Locate the cell with the specified text and output its [X, Y] center coordinate. 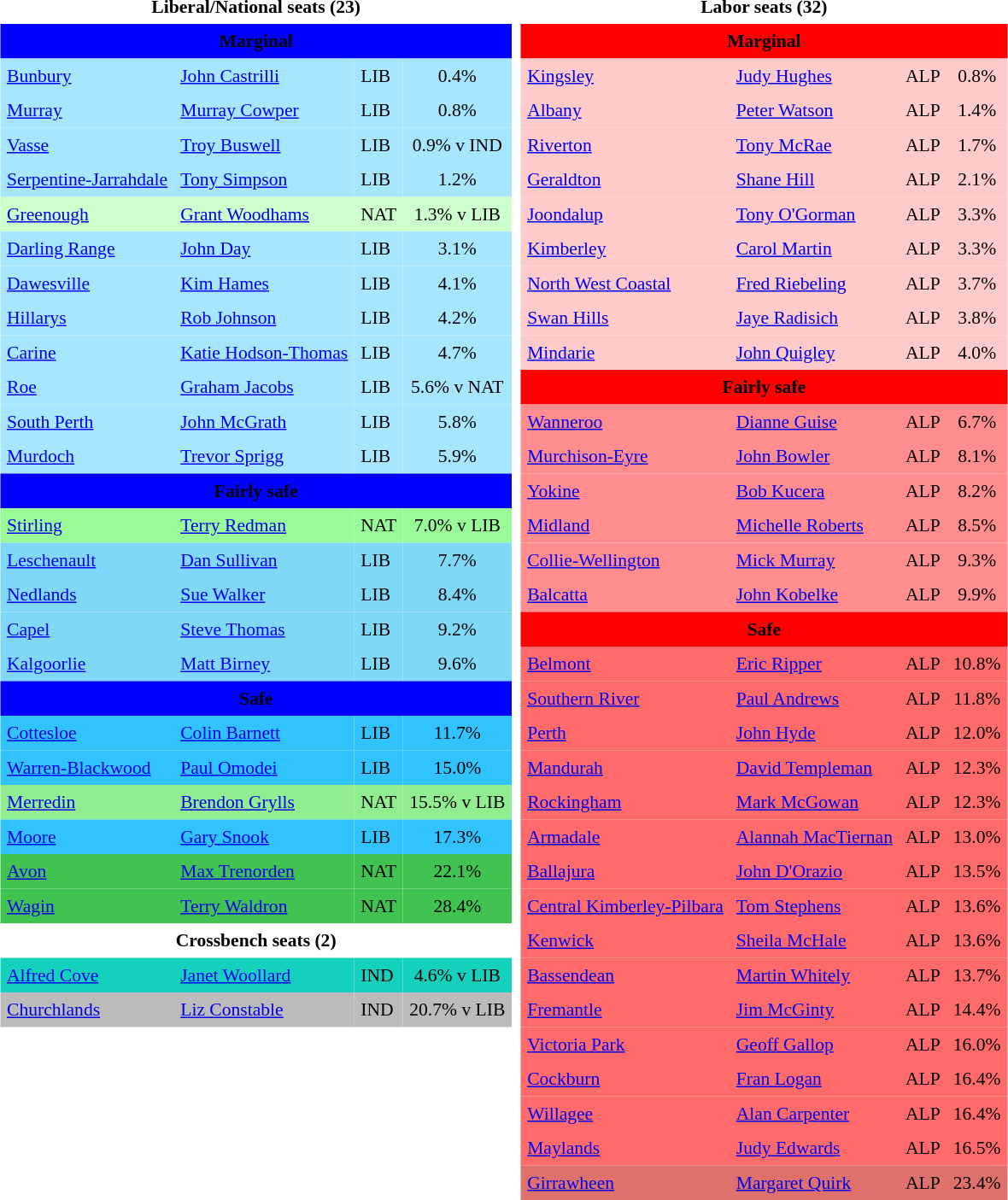
10.8% [977, 664]
David Templeman [814, 767]
Bassendean [625, 975]
9.3% [977, 559]
Victoria Park [625, 1044]
Dan Sullivan [265, 559]
Judy Hughes [814, 75]
Riverton [625, 144]
Bob Kucera [814, 490]
Kim Hames [265, 283]
Geraldton [625, 179]
Kenwick [625, 940]
Nedlands [87, 594]
8.5% [977, 525]
Terry Waldron [265, 905]
Fremantle [625, 1010]
Moore [87, 836]
3.7% [977, 283]
South Perth [87, 421]
Warren-Blackwood [87, 767]
Janet Woollard [265, 975]
Southern River [625, 698]
Sue Walker [265, 594]
Paul Andrews [814, 698]
1.3% v LIB [458, 214]
John McGrath [265, 421]
Carol Martin [814, 249]
Armadale [625, 836]
Troy Buswell [265, 144]
Murdoch [87, 456]
Margaret Quirk [814, 1182]
2.1% [977, 179]
4.1% [458, 283]
Colin Barnett [265, 733]
Stirling [87, 525]
9.6% [458, 664]
Alfred Cove [87, 975]
John D'Orazio [814, 871]
23.4% [977, 1182]
Terry Redman [265, 525]
Darling Range [87, 249]
Albany [625, 110]
0.4% [458, 75]
17.3% [458, 836]
Yokine [625, 490]
1.4% [977, 110]
Murray [87, 110]
Jaye Radisich [814, 318]
Shane Hill [814, 179]
Crossbench seats (2) [255, 940]
1.7% [977, 144]
Dianne Guise [814, 421]
Girrawheen [625, 1182]
Vasse [87, 144]
0.9% v IND [458, 144]
Merredin [87, 802]
John Hyde [814, 733]
4.6% v LIB [458, 975]
Mandurah [625, 767]
6.7% [977, 421]
Mark McGowan [814, 802]
Max Trenorden [265, 871]
3.1% [458, 249]
Leschenault [87, 559]
Graham Jacobs [265, 387]
13.7% [977, 975]
Roe [87, 387]
7.7% [458, 559]
Wagin [87, 905]
11.7% [458, 733]
4.2% [458, 318]
16.0% [977, 1044]
John Day [265, 249]
16.5% [977, 1148]
14.4% [977, 1010]
Murchison-Eyre [625, 456]
Grant Woodhams [265, 214]
Kalgoorlie [87, 664]
12.0% [977, 733]
Collie-Wellington [625, 559]
Michelle Roberts [814, 525]
5.8% [458, 421]
Serpentine-Jarrahdale [87, 179]
5.9% [458, 456]
5.6% v NAT [458, 387]
9.2% [458, 629]
Wanneroo [625, 421]
Brendon Grylls [265, 802]
Joondalup [625, 214]
Capel [87, 629]
Tony Simpson [265, 179]
Perth [625, 733]
Steve Thomas [265, 629]
Martin Whitely [814, 975]
Trevor Sprigg [265, 456]
Hillarys [87, 318]
Gary Snook [265, 836]
Alannah MacTiernan [814, 836]
Carine [87, 352]
Central Kimberley-Pilbara [625, 905]
Paul Omodei [265, 767]
Bunbury [87, 75]
Katie Hodson-Thomas [265, 352]
Churchlands [87, 1010]
Fred Riebeling [814, 283]
Liz Constable [265, 1010]
15.0% [458, 767]
8.1% [977, 456]
Midland [625, 525]
Cottesloe [87, 733]
Willagee [625, 1113]
4.0% [977, 352]
Matt Birney [265, 664]
Murray Cowper [265, 110]
11.8% [977, 698]
John Quigley [814, 352]
Dawesville [87, 283]
9.9% [977, 594]
4.7% [458, 352]
Peter Watson [814, 110]
Jim McGinty [814, 1010]
20.7% v LIB [458, 1010]
Avon [87, 871]
28.4% [458, 905]
Kimberley [625, 249]
22.1% [458, 871]
Maylands [625, 1148]
John Castrilli [265, 75]
Ballajura [625, 871]
Judy Edwards [814, 1148]
8.4% [458, 594]
John Bowler [814, 456]
7.0% v LIB [458, 525]
Mick Murray [814, 559]
Rob Johnson [265, 318]
3.8% [977, 318]
Rockingham [625, 802]
Tony O'Gorman [814, 214]
8.2% [977, 490]
Eric Ripper [814, 664]
Sheila McHale [814, 940]
Tom Stephens [814, 905]
Greenough [87, 214]
Cockburn [625, 1079]
Geoff Gallop [814, 1044]
Swan Hills [625, 318]
Tony McRae [814, 144]
Fran Logan [814, 1079]
Mindarie [625, 352]
15.5% v LIB [458, 802]
Kingsley [625, 75]
Alan Carpenter [814, 1113]
North West Coastal [625, 283]
John Kobelke [814, 594]
Belmont [625, 664]
13.5% [977, 871]
1.2% [458, 179]
Balcatta [625, 594]
13.0% [977, 836]
